For the text-containing cell, return its midpoint in [x, y] coordinate format. 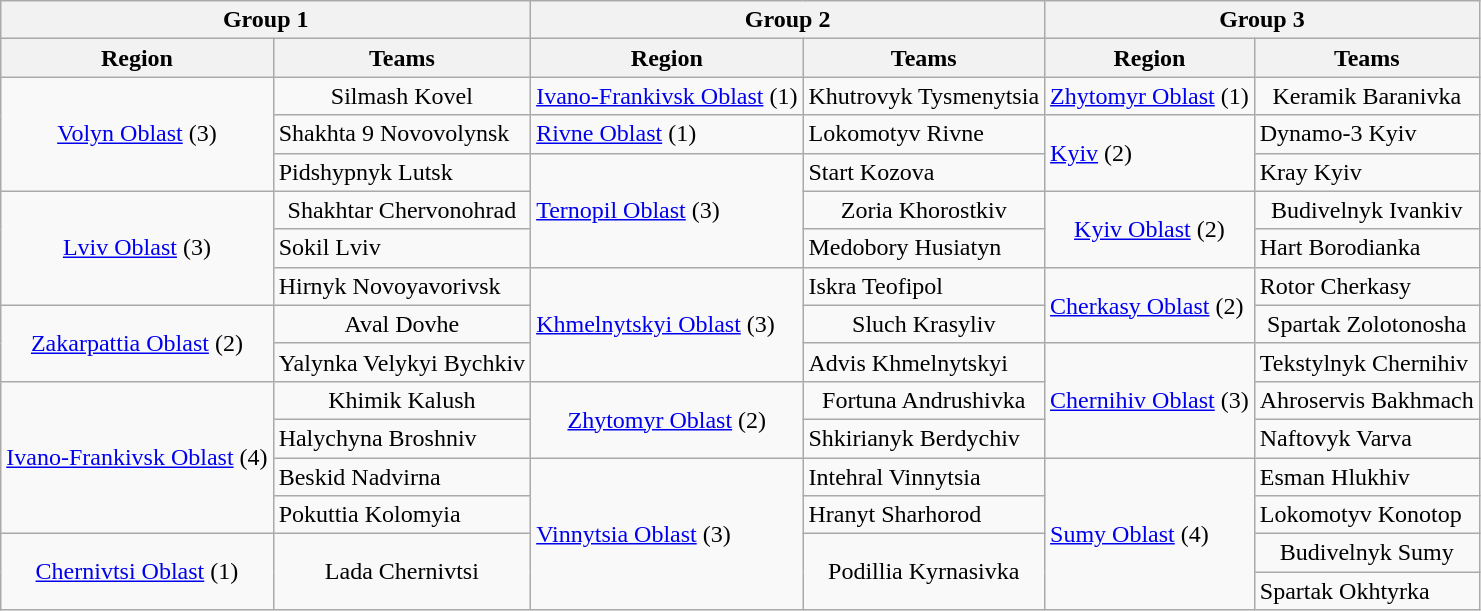
Vinnytsia Oblast (3) [667, 534]
Dynamo-3 Kyiv [1366, 134]
Halychyna Broshniv [402, 438]
Group 2 [788, 20]
Esman Hlukhiv [1366, 477]
Sokil Lviv [402, 248]
Lokomotyv Konotop [1366, 515]
Zhytomyr Oblast (1) [1150, 96]
Kyiv (2) [1150, 153]
Shakhtar Chervonohrad [402, 210]
Podillia Kyrnasivka [924, 572]
Medobory Husiatyn [924, 248]
Hranyt Sharhorod [924, 515]
Chernivtsi Oblast (1) [137, 572]
Pokuttia Kolomyia [402, 515]
Shakhta 9 Novovolynsk [402, 134]
Hart Borodianka [1366, 248]
Beskid Nadvirna [402, 477]
Chernihiv Oblast (3) [1150, 400]
Kyiv Oblast (2) [1150, 229]
Ternopil Oblast (3) [667, 210]
Volyn Oblast (3) [137, 134]
Khmelnytskyi Oblast (3) [667, 324]
Lada Chernivtsi [402, 572]
Group 3 [1262, 20]
Zhytomyr Oblast (2) [667, 419]
Ivano-Frankivsk Oblast (4) [137, 457]
Intehral Vinnytsia [924, 477]
Khutrovyk Tysmenytsia [924, 96]
Ahroservis Bakhmach [1366, 400]
Zoria Khorostkiv [924, 210]
Silmash Kovel [402, 96]
Ivano-Frankivsk Oblast (1) [667, 96]
Rotor Cherkasy [1366, 286]
Group 1 [266, 20]
Spartak Zolotonosha [1366, 324]
Hirnyk Novoyavorivsk [402, 286]
Advis Khmelnytskyi [924, 362]
Lokomotyv Rivne [924, 134]
Lviv Oblast (3) [137, 248]
Zakarpattia Oblast (2) [137, 343]
Spartak Okhtyrka [1366, 591]
Shkirianyk Berdychiv [924, 438]
Sumy Oblast (4) [1150, 534]
Rivne Oblast (1) [667, 134]
Kray Kyiv [1366, 172]
Pidshypnyk Lutsk [402, 172]
Tekstylnyk Chernihiv [1366, 362]
Cherkasy Oblast (2) [1150, 305]
Khimik Kalush [402, 400]
Budivelnyk Ivankiv [1366, 210]
Aval Dovhe [402, 324]
Fortuna Andrushivka [924, 400]
Yalynka Velykyi Bychkiv [402, 362]
Sluch Krasyliv [924, 324]
Start Kozova [924, 172]
Keramik Baranivka [1366, 96]
Iskra Teofipol [924, 286]
Budivelnyk Sumy [1366, 553]
Naftovyk Varva [1366, 438]
